Pinpoint the cell where the given text exists, returning its (X, Y) midpoint coordinate. 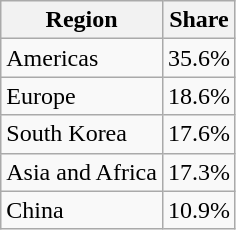
10.9% (198, 210)
Share (198, 20)
17.3% (198, 172)
China (82, 210)
18.6% (198, 96)
South Korea (82, 134)
17.6% (198, 134)
35.6% (198, 58)
Asia and Africa (82, 172)
Americas (82, 58)
Region (82, 20)
Europe (82, 96)
